Identify which cell holds the provided text, then report its [x, y] central coordinate. 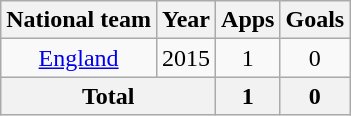
England [79, 58]
Goals [315, 20]
Apps [248, 20]
Total [108, 96]
2015 [186, 58]
National team [79, 20]
Year [186, 20]
